Find where the given text appears and provide that cell's center as (X, Y) coordinate. 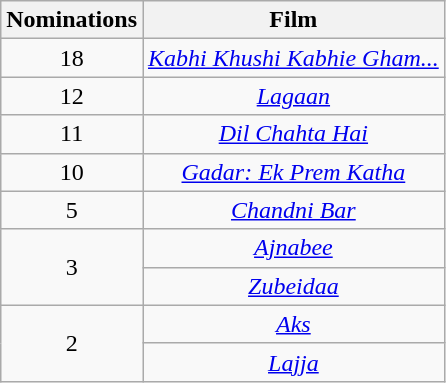
Nominations (72, 20)
Lagaan (293, 96)
Kabhi Khushi Kabhie Gham... (293, 58)
5 (72, 210)
Lajja (293, 362)
Dil Chahta Hai (293, 134)
18 (72, 58)
3 (72, 267)
Chandni Bar (293, 210)
Gadar: Ek Prem Katha (293, 172)
Zubeidaa (293, 286)
10 (72, 172)
11 (72, 134)
2 (72, 343)
Film (293, 20)
Aks (293, 324)
12 (72, 96)
Ajnabee (293, 248)
